Scan for the cell matching the given text and deliver its [X, Y] coordinate at center. 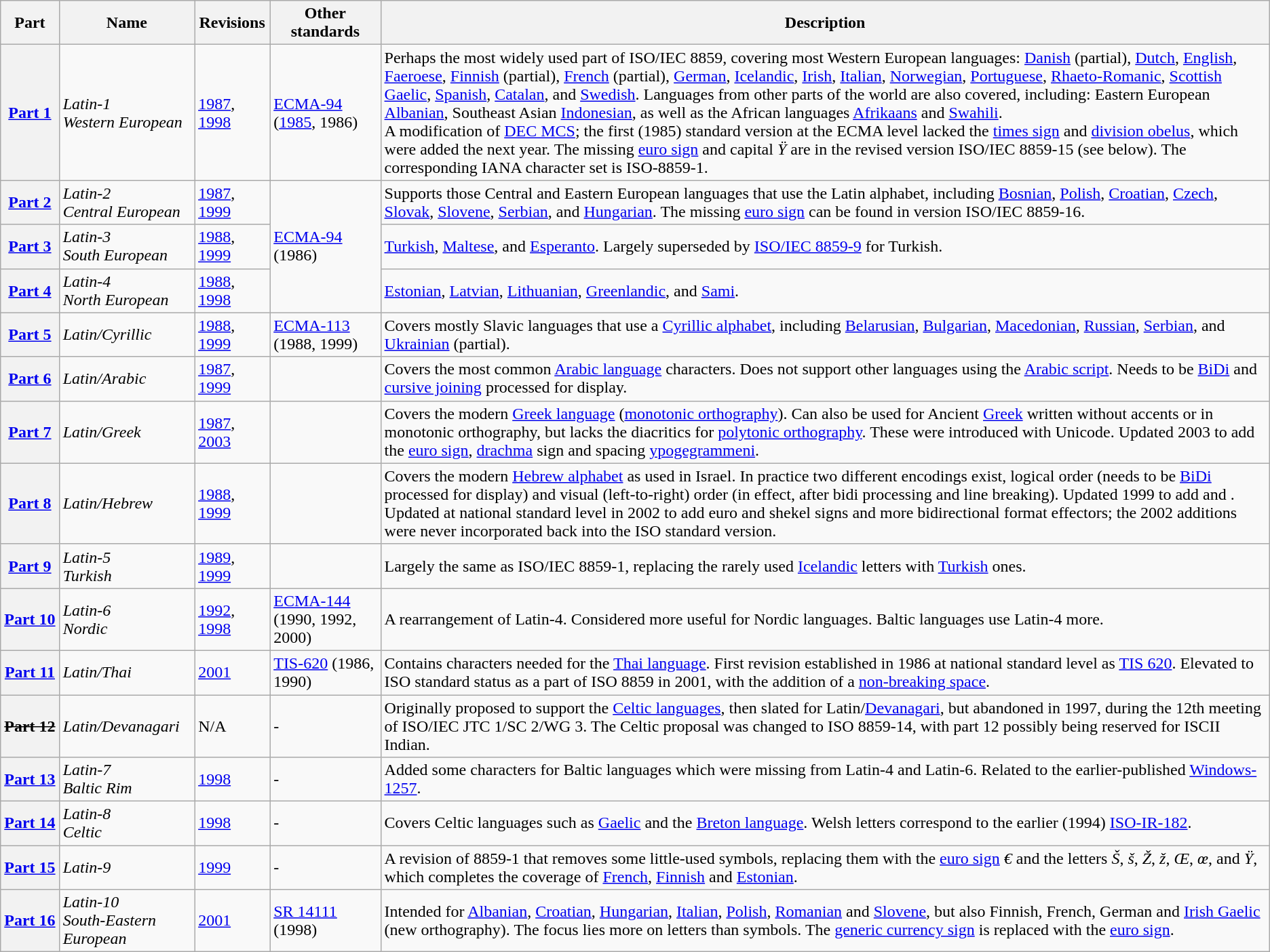
Part 14 [30, 823]
Part 16 [30, 921]
Part 3 [30, 247]
Latin-1Western European [126, 113]
Covers Celtic languages such as Gaelic and the Breton language. Welsh letters correspond to the earlier (1994) ISO-IR-182. [825, 823]
Part 15 [30, 868]
Part [30, 23]
A rearrangement of Latin-4. Considered more useful for Nordic languages. Baltic languages use Latin-4 more. [825, 619]
ECMA-113 (1988, 1999) [326, 335]
Largely the same as ISO/IEC 8859-1, replacing the rarely used Icelandic letters with Turkish ones. [825, 566]
Latin/Cyrillic [126, 335]
Latin/Arabic [126, 378]
1987, 2003 [232, 432]
ECMA-94 (1986) [326, 247]
Other standards [326, 23]
Covers mostly Slavic languages that use a Cyrillic alphabet, including Belarusian, Bulgarian, Macedonian, Russian, Serbian, and Ukrainian (partial). [825, 335]
Part 2 [30, 202]
Added some characters for Baltic languages which were missing from Latin-4 and Latin-6. Related to the earlier-published Windows-1257. [825, 780]
Latin-5Turkish [126, 566]
Latin-9 [126, 868]
N/A [232, 726]
Latin-3South European [126, 247]
Latin-7 Baltic Rim [126, 780]
1987, 1998 [232, 113]
Part 11 [30, 673]
Latin/Thai [126, 673]
Part 1 [30, 113]
Part 13 [30, 780]
1992, 1998 [232, 619]
1988, 1998 [232, 290]
1989, 1999 [232, 566]
Latin-8 Celtic [126, 823]
Part 6 [30, 378]
Latin/Hebrew [126, 503]
Part 12 [30, 726]
Part 4 [30, 290]
Latin/Devanagari [126, 726]
Part 8 [30, 503]
Estonian, Latvian, Lithuanian, Greenlandic, and Sami. [825, 290]
Latin-2 Central European [126, 202]
Part 7 [30, 432]
Part 9 [30, 566]
SR 14111 (1998) [326, 921]
ECMA-94 (1985, 1986) [326, 113]
Part 5 [30, 335]
Latin/Greek [126, 432]
Name [126, 23]
Description [825, 23]
Latin-4North European [126, 290]
Latin-6 Nordic [126, 619]
ECMA-144 (1990, 1992, 2000) [326, 619]
TIS-620 (1986, 1990) [326, 673]
Part 10 [30, 619]
Revisions [232, 23]
Latin-10 South-Eastern European [126, 921]
Turkish, Maltese, and Esperanto. Largely superseded by ISO/IEC 8859-9 for Turkish. [825, 247]
1999 [232, 868]
